Identify which cell holds the provided text, then report its (x, y) central coordinate. 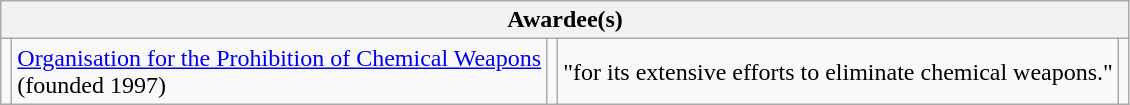
"for its extensive efforts to eliminate chemical weapons." (838, 72)
Organisation for the Prohibition of Chemical Weapons(founded 1997) (280, 72)
Awardee(s) (566, 20)
